Determine the (X, Y) coordinate at the center of the cell enclosing the given text.  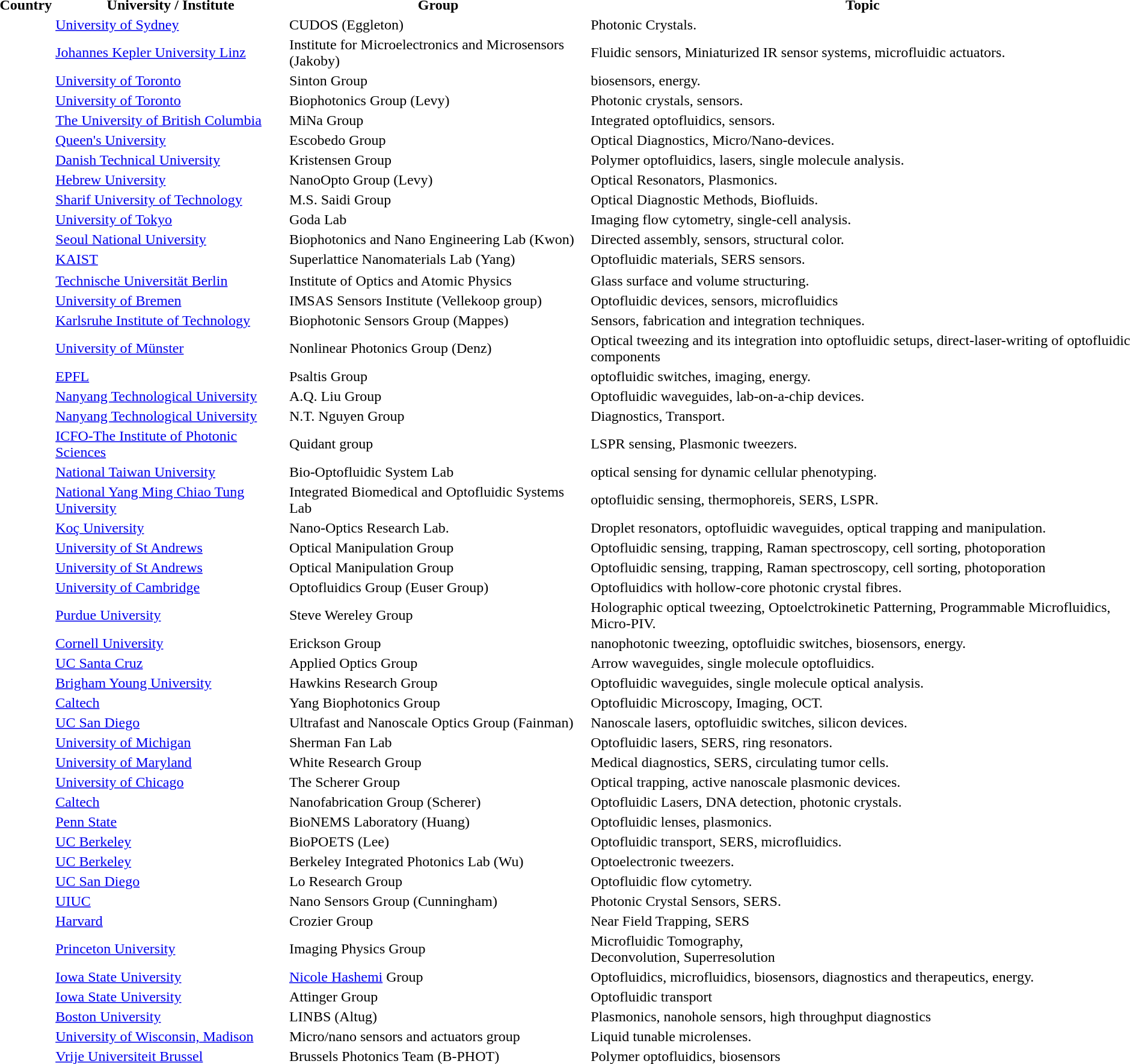
Johannes Kepler University Linz (171, 53)
Goda Lab (438, 219)
University of Münster (171, 349)
EPFL (171, 376)
University of Wisconsin, Madison (171, 1036)
University of Bremen (171, 301)
Nicole Hashemi Group (438, 977)
M.S. Saidi Group (438, 200)
Danish Technical University (171, 160)
A.Q. Liu Group (438, 396)
Nonlinear Photonics Group (Denz) (438, 349)
White Research Group (438, 762)
Technische Universität Berlin (171, 281)
University of Tokyo (171, 219)
UC Santa Cruz (171, 663)
Seoul National University (171, 239)
IMSAS Sensors Institute (Vellekoop group) (438, 301)
Ultrafast and Nanoscale Optics Group (Fainman) (438, 723)
ICFO-The Institute of Photonic Sciences (171, 444)
N.T. Nguyen Group (438, 416)
The University of British Columbia (171, 120)
Quidant group (438, 444)
MiNa Group (438, 120)
Applied Optics Group (438, 663)
Queen's University (171, 140)
Sinton Group (438, 81)
Penn State (171, 822)
Boston University (171, 1017)
Superlattice Nanomaterials Lab (Yang) (438, 259)
Nano-Optics Research Lab. (438, 528)
University of Chicago (171, 782)
University of Maryland (171, 762)
BioPOETS (Lee) (438, 842)
Bio-Optofluidic System Lab (438, 472)
Sherman Fan Lab (438, 742)
Nano Sensors Group (Cunningham) (438, 901)
Brigham Young University (171, 683)
Nanofabrication Group (Scherer) (438, 802)
Integrated Biomedical and Optofluidic Systems Lab (438, 500)
Crozier Group (438, 921)
Lo Research Group (438, 881)
Biophotonics Group (Levy) (438, 100)
Princeton University (171, 949)
The Scherer Group (438, 782)
UIUC (171, 901)
Imaging Physics Group (438, 949)
Cornell University (171, 643)
Institute for Microelectronics and Microsensors (Jakoby) (438, 53)
LINBS (Altug) (438, 1017)
Escobedo Group (438, 140)
Berkeley Integrated Photonics Lab (Wu) (438, 861)
Optofluidics Group (Euser Group) (438, 587)
Koç University (171, 528)
Kristensen Group (438, 160)
Attinger Group (438, 997)
Harvard (171, 921)
NanoOpto Group (Levy) (438, 180)
Institute of Optics and Atomic Physics (438, 281)
National Taiwan University (171, 472)
National Yang Ming Chiao Tung University (171, 500)
University of Michigan (171, 742)
University of Sydney (171, 25)
Psaltis Group (438, 376)
University of Cambridge (171, 587)
Micro/nano sensors and actuators group (438, 1036)
Biophotonics and Nano Engineering Lab (Kwon) (438, 239)
Hebrew University (171, 180)
Hawkins Research Group (438, 683)
Karlsruhe Institute of Technology (171, 320)
Biophotonic Sensors Group (Mappes) (438, 320)
CUDOS (Eggleton) (438, 25)
Erickson Group (438, 643)
Yang Biophotonics Group (438, 703)
BioNEMS Laboratory (Huang) (438, 822)
KAIST (171, 259)
Steve Wereley Group (438, 616)
Purdue University (171, 616)
Sharif University of Technology (171, 200)
